Pinpoint the cell where the given text exists, returning its (X, Y) midpoint coordinate. 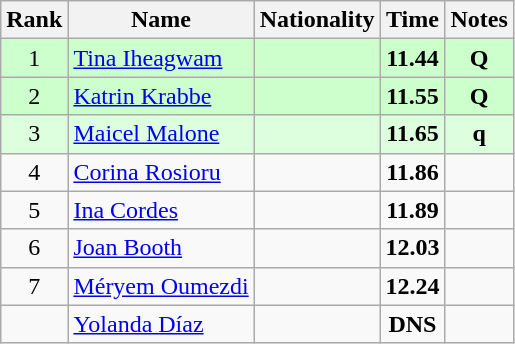
Katrin Krabbe (161, 96)
Maicel Malone (161, 134)
Notes (479, 20)
5 (34, 210)
Tina Iheagwam (161, 58)
Ina Cordes (161, 210)
12.24 (412, 286)
11.44 (412, 58)
Time (412, 20)
7 (34, 286)
3 (34, 134)
Yolanda Díaz (161, 324)
11.89 (412, 210)
Nationality (317, 20)
11.55 (412, 96)
6 (34, 248)
Joan Booth (161, 248)
4 (34, 172)
2 (34, 96)
Rank (34, 20)
q (479, 134)
Corina Rosioru (161, 172)
12.03 (412, 248)
11.65 (412, 134)
1 (34, 58)
Méryem Oumezdi (161, 286)
DNS (412, 324)
11.86 (412, 172)
Name (161, 20)
